Capture the cell that displays the provided text and extract its (X, Y) central coordinate. 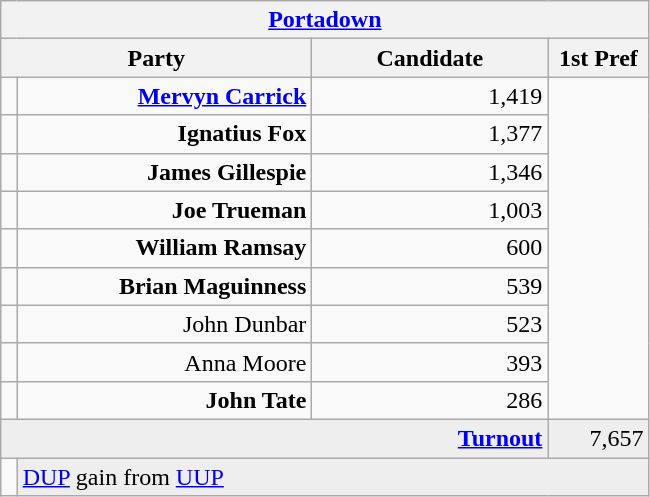
Mervyn Carrick (164, 96)
393 (430, 362)
Joe Trueman (164, 210)
1,346 (430, 172)
286 (430, 400)
John Tate (164, 400)
DUP gain from UUP (333, 477)
Portadown (325, 20)
1,419 (430, 96)
1st Pref (598, 58)
Anna Moore (164, 362)
600 (430, 248)
Ignatius Fox (164, 134)
1,003 (430, 210)
539 (430, 286)
1,377 (430, 134)
John Dunbar (164, 324)
7,657 (598, 438)
523 (430, 324)
James Gillespie (164, 172)
Party (156, 58)
Candidate (430, 58)
William Ramsay (164, 248)
Turnout (274, 438)
Brian Maguinness (164, 286)
